Find where the given text appears and provide that cell's center as (x, y) coordinate. 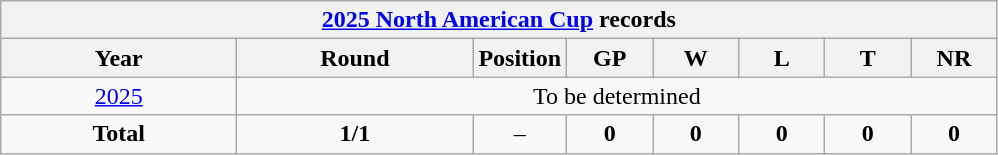
GP (610, 58)
W (696, 58)
T (868, 58)
2025 (119, 96)
Round (355, 58)
2025 North American Cup records (499, 20)
Total (119, 134)
NR (954, 58)
1/1 (355, 134)
– (520, 134)
Position (520, 58)
To be determined (617, 96)
L (782, 58)
Year (119, 58)
